Provide the (X, Y) coordinate of the cell's center where the given text is located.  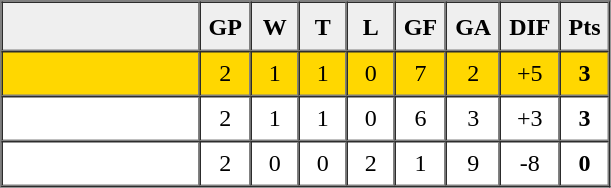
+5 (530, 74)
GP (226, 27)
DIF (530, 27)
W (275, 27)
7 (420, 74)
GA (473, 27)
L (371, 27)
9 (473, 164)
T (323, 27)
+3 (530, 118)
-8 (530, 164)
6 (420, 118)
Pts (585, 27)
GF (420, 27)
